Determine the [x, y] coordinate at the center of the cell enclosing the given text.  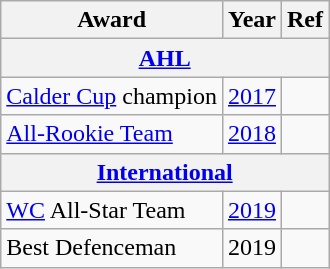
2017 [252, 96]
Ref [306, 20]
All-Rookie Team [112, 134]
2018 [252, 134]
Calder Cup champion [112, 96]
AHL [165, 58]
Best Defenceman [112, 248]
Year [252, 20]
International [165, 172]
Award [112, 20]
WC All-Star Team [112, 210]
